Detect which cell encompasses the target text, then output its [X, Y] center coordinate. 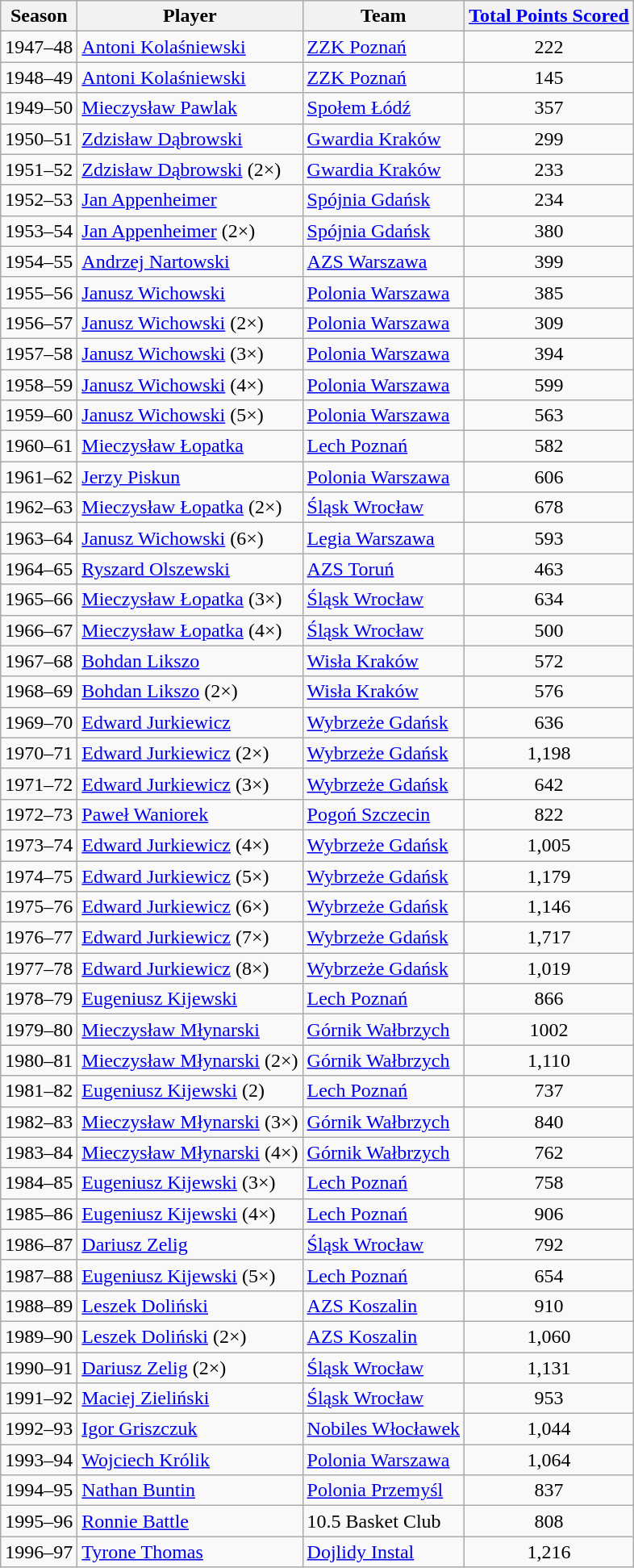
1983–84 [39, 1152]
910 [549, 1306]
1986–87 [39, 1244]
1965–66 [39, 600]
Edward Jurkiewicz (5×) [190, 876]
1967–68 [39, 661]
1984–85 [39, 1183]
Eugeniusz Kijewski [190, 999]
1951–52 [39, 169]
Eugeniusz Kijewski (2) [190, 1091]
Mieczysław Młynarski (2×) [190, 1060]
1950–51 [39, 139]
Player [190, 16]
1959–60 [39, 416]
1,146 [549, 907]
Janusz Wichowski (2×) [190, 323]
Mieczysław Łopatka (3×) [190, 600]
Edward Jurkiewicz (3×) [190, 784]
654 [549, 1275]
1,110 [549, 1060]
Ryszard Olszewski [190, 569]
309 [549, 323]
1955–56 [39, 292]
1,019 [549, 968]
Total Points Scored [549, 16]
Edward Jurkiewicz (7×) [190, 938]
500 [549, 630]
593 [549, 538]
Ronnie Battle [190, 1521]
Maciej Zieliński [190, 1399]
1980–81 [39, 1060]
Mieczysław Młynarski [190, 1030]
737 [549, 1091]
Eugeniusz Kijewski (5×) [190, 1275]
Mieczysław Łopatka (2×) [190, 508]
Edward Jurkiewicz (8×) [190, 968]
394 [549, 353]
Andrzej Nartowski [190, 261]
1973–74 [39, 845]
1948–49 [39, 77]
1962–63 [39, 508]
636 [549, 722]
572 [549, 661]
634 [549, 600]
Mieczysław Młynarski (4×) [190, 1152]
582 [549, 446]
1960–61 [39, 446]
Edward Jurkiewicz (2×) [190, 753]
642 [549, 784]
1994–95 [39, 1491]
762 [549, 1152]
563 [549, 416]
678 [549, 508]
1992–93 [39, 1429]
Bohdan Likszo [190, 661]
1947–48 [39, 47]
1972–73 [39, 814]
Nobiles Włocławek [384, 1429]
1993–94 [39, 1460]
Wojciech Królik [190, 1460]
Igor Griszczuk [190, 1429]
145 [549, 77]
Legia Warszawa [384, 538]
Janusz Wichowski [190, 292]
1958–59 [39, 385]
866 [549, 999]
Janusz Wichowski (6×) [190, 538]
606 [549, 477]
1966–67 [39, 630]
1974–75 [39, 876]
385 [549, 292]
1957–58 [39, 353]
1,044 [549, 1429]
Bohdan Likszo (2×) [190, 692]
Team [384, 16]
Nathan Buntin [190, 1491]
233 [549, 169]
1987–88 [39, 1275]
953 [549, 1399]
Pogoń Szczecin [384, 814]
Tyrone Thomas [190, 1552]
1976–77 [39, 938]
1988–89 [39, 1306]
Jan Appenheimer (2×) [190, 231]
1963–64 [39, 538]
837 [549, 1491]
Jerzy Piskun [190, 477]
1954–55 [39, 261]
576 [549, 692]
1,060 [549, 1336]
1971–72 [39, 784]
1,198 [549, 753]
1953–54 [39, 231]
792 [549, 1244]
1961–62 [39, 477]
1,179 [549, 876]
1,131 [549, 1368]
1,717 [549, 938]
380 [549, 231]
Leszek Doliński (2×) [190, 1336]
1968–69 [39, 692]
Jan Appenheimer [190, 200]
357 [549, 108]
808 [549, 1521]
1949–50 [39, 108]
Season [39, 16]
1969–70 [39, 722]
Dariusz Zelig (2×) [190, 1368]
Dojlidy Instal [384, 1552]
1002 [549, 1030]
758 [549, 1183]
Janusz Wichowski (3×) [190, 353]
1978–79 [39, 999]
1995–96 [39, 1521]
1981–82 [39, 1091]
Edward Jurkiewicz (4×) [190, 845]
AZS Warszawa [384, 261]
1975–76 [39, 907]
1991–92 [39, 1399]
906 [549, 1214]
Mieczysław Pawlak [190, 108]
1996–97 [39, 1552]
1956–57 [39, 323]
822 [549, 814]
Paweł Waniorek [190, 814]
Eugeniusz Kijewski (4×) [190, 1214]
463 [549, 569]
Mieczysław Łopatka [190, 446]
Janusz Wichowski (4×) [190, 385]
234 [549, 200]
399 [549, 261]
Dariusz Zelig [190, 1244]
1990–91 [39, 1368]
1,064 [549, 1460]
Edward Jurkiewicz [190, 722]
Eugeniusz Kijewski (3×) [190, 1183]
Janusz Wichowski (5×) [190, 416]
Mieczysław Młynarski (3×) [190, 1122]
Zdzisław Dąbrowski [190, 139]
1970–71 [39, 753]
1952–53 [39, 200]
AZS Toruń [384, 569]
Społem Łódź [384, 108]
1979–80 [39, 1030]
Leszek Doliński [190, 1306]
1964–65 [39, 569]
1982–83 [39, 1122]
1989–90 [39, 1336]
Zdzisław Dąbrowski (2×) [190, 169]
Mieczysław Łopatka (4×) [190, 630]
840 [549, 1122]
10.5 Basket Club [384, 1521]
599 [549, 385]
1,005 [549, 845]
222 [549, 47]
1977–78 [39, 968]
Edward Jurkiewicz (6×) [190, 907]
Polonia Przemyśl [384, 1491]
299 [549, 139]
1,216 [549, 1552]
1985–86 [39, 1214]
